Locate the cell with the specified text and output its [X, Y] center coordinate. 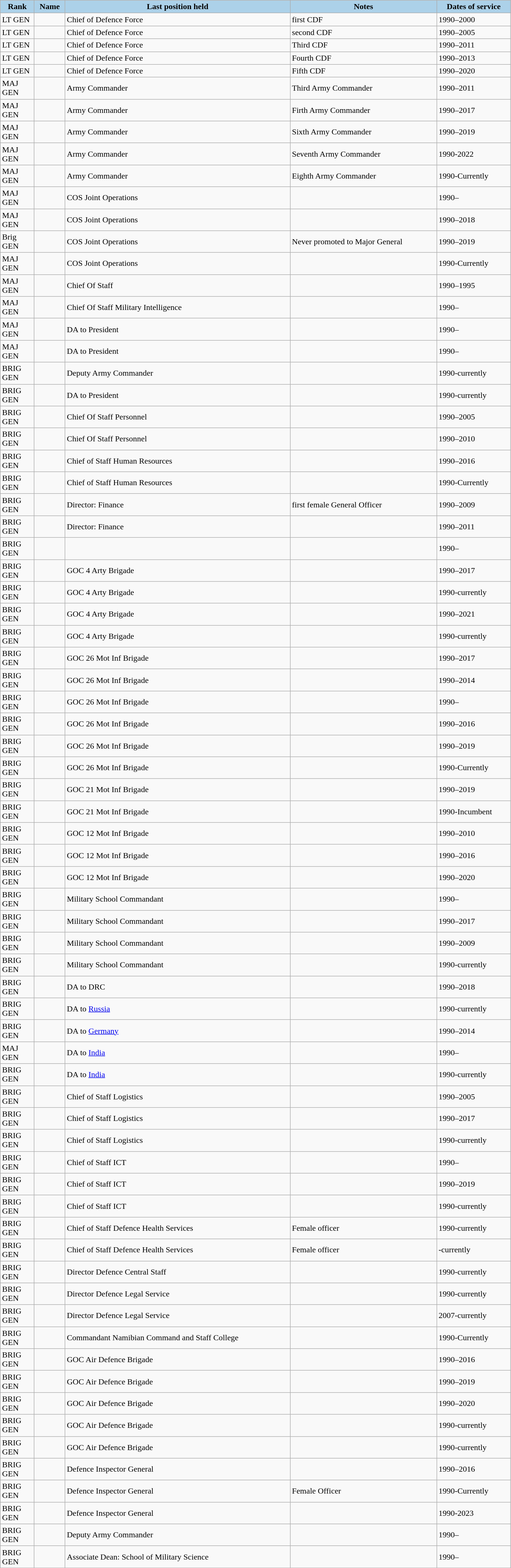
Brig GEN [18, 242]
-currently [474, 1250]
1990–1995 [474, 286]
2007-currently [474, 1316]
1990-Incumbent [474, 811]
Seventh Army Commander [363, 154]
Associate Dean: School of Military Science [178, 1557]
Firth Army Commander [363, 110]
Third Army Commander [363, 88]
Name [50, 7]
DA to Germany [178, 1031]
Female Officer [363, 1491]
Notes [363, 7]
second CDF [363, 32]
1990-2022 [474, 154]
Fifth CDF [363, 71]
Commandant Namibian Command and Staff College [178, 1338]
DA to Russia [178, 1009]
1990–2021 [474, 615]
Director Defence Central Staff [178, 1272]
first CDF [363, 20]
Eighth Army Commander [363, 176]
Dates of service [474, 7]
Chief Of Staff [178, 286]
1990–2013 [474, 58]
Chief Of Staff Military Intelligence [178, 307]
Fourth CDF [363, 58]
first female General Officer [363, 505]
1990-2023 [474, 1513]
Rank [18, 7]
1990–2000 [474, 20]
DA to DRC [178, 987]
Third CDF [363, 45]
Sixth Army Commander [363, 132]
Last position held [178, 7]
Never promoted to Major General [363, 242]
